Search for the cell housing the specified text and yield its [x, y] center coordinate. 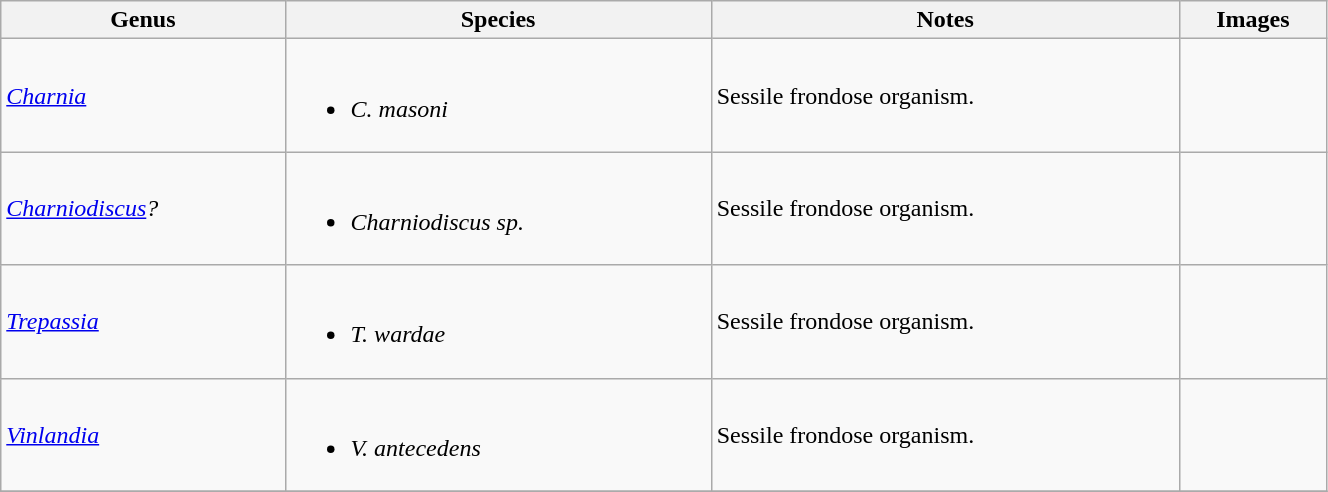
Images [1252, 20]
Species [498, 20]
Charniodiscus sp. [498, 208]
Notes [945, 20]
Vinlandia [143, 434]
Charnia [143, 96]
Charniodiscus? [143, 208]
V. antecedens [498, 434]
Genus [143, 20]
T. wardae [498, 322]
Trepassia [143, 322]
C. masoni [498, 96]
